Scan for the cell matching the given text and deliver its (X, Y) coordinate at center. 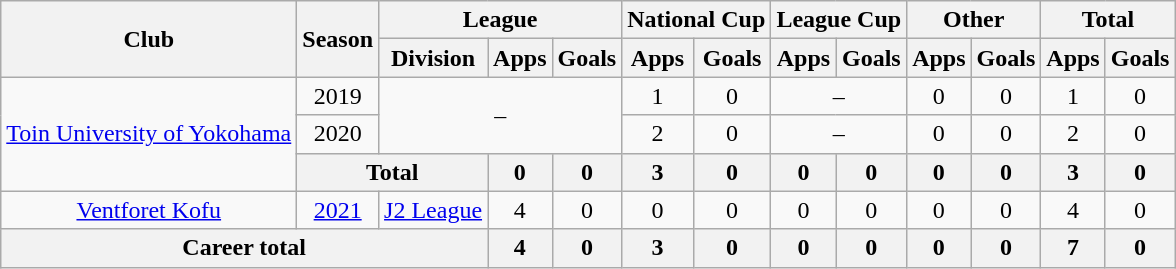
National Cup (696, 20)
Division (434, 58)
League (500, 20)
J2 League (434, 210)
Ventforet Kofu (149, 210)
2020 (338, 134)
Club (149, 39)
League Cup (839, 20)
Career total (244, 248)
Toin University of Yokohama (149, 134)
2019 (338, 96)
Other (974, 20)
Season (338, 39)
2021 (338, 210)
7 (1073, 248)
